Pinpoint the cell where the given text exists, returning its [X, Y] midpoint coordinate. 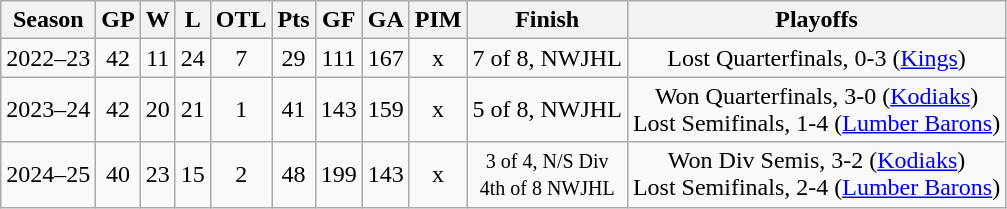
Won Quarterfinals, 3-0 (Kodiaks)Lost Semifinals, 1-4 (Lumber Barons) [816, 110]
W [158, 20]
7 [241, 58]
OTL [241, 20]
Pts [294, 20]
40 [118, 174]
GP [118, 20]
2 [241, 174]
GA [386, 20]
21 [192, 110]
111 [338, 58]
3 of 4, N/S Div4th of 8 NWJHL [547, 174]
PIM [438, 20]
29 [294, 58]
Won Div Semis, 3-2 (Kodiaks)Lost Semifinals, 2-4 (Lumber Barons) [816, 174]
24 [192, 58]
7 of 8, NWJHL [547, 58]
Playoffs [816, 20]
11 [158, 58]
2023–24 [48, 110]
41 [294, 110]
20 [158, 110]
Finish [547, 20]
5 of 8, NWJHL [547, 110]
GF [338, 20]
167 [386, 58]
48 [294, 174]
15 [192, 174]
Season [48, 20]
L [192, 20]
159 [386, 110]
199 [338, 174]
1 [241, 110]
23 [158, 174]
2022–23 [48, 58]
2024–25 [48, 174]
Lost Quarterfinals, 0-3 (Kings) [816, 58]
